Return the (X, Y) coordinate for the center point of the cell that contains the specified text.  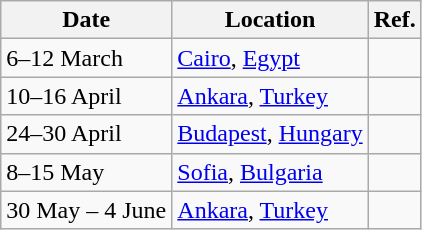
6–12 March (86, 58)
24–30 April (86, 134)
10–16 April (86, 96)
Budapest, Hungary (270, 134)
Date (86, 20)
Sofia, Bulgaria (270, 172)
Ref. (394, 20)
30 May – 4 June (86, 210)
8–15 May (86, 172)
Location (270, 20)
Cairo, Egypt (270, 58)
